Output the [x, y] coordinate of the center of the cell containing the given text.  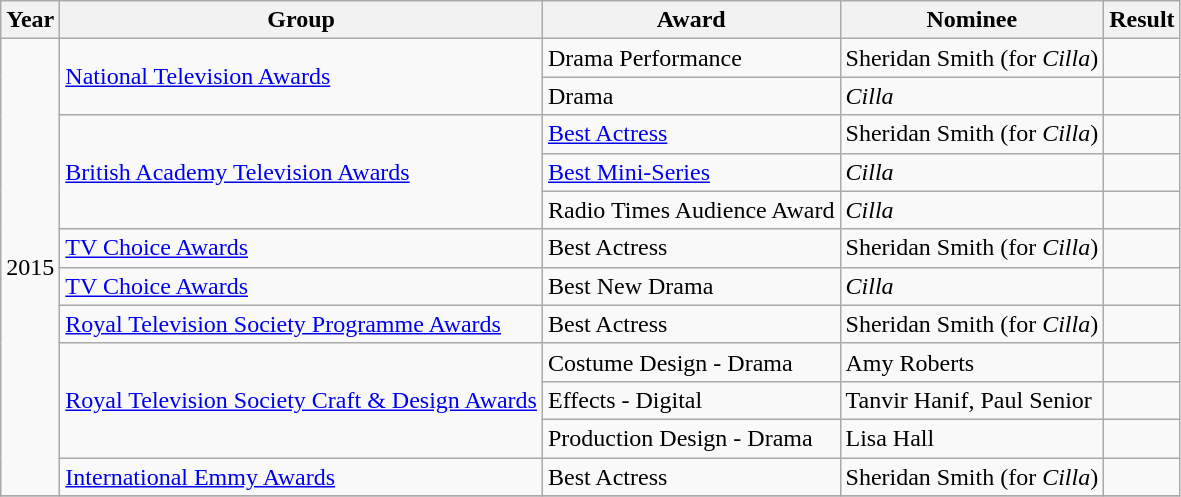
Drama Performance [691, 58]
British Academy Television Awards [302, 172]
Lisa Hall [972, 438]
International Emmy Awards [302, 477]
Royal Television Society Programme Awards [302, 324]
Best New Drama [691, 286]
Best Mini-Series [691, 172]
Group [302, 20]
Radio Times Audience Award [691, 210]
Royal Television Society Craft & Design Awards [302, 400]
Production Design - Drama [691, 438]
Costume Design - Drama [691, 362]
Award [691, 20]
Nominee [972, 20]
Result [1142, 20]
2015 [30, 268]
National Television Awards [302, 77]
Effects - Digital [691, 400]
Tanvir Hanif, Paul Senior [972, 400]
Drama [691, 96]
Year [30, 20]
Amy Roberts [972, 362]
